From the cell containing the given text, extract its center point as (X, Y) coordinate. 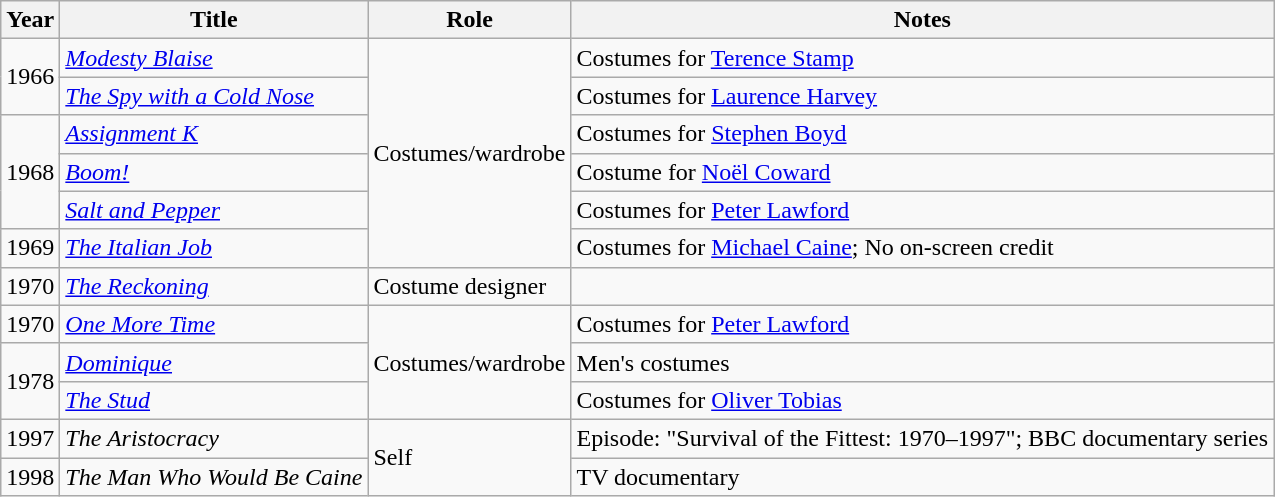
Costumes for Terence Stamp (922, 58)
1978 (30, 381)
1997 (30, 438)
Assignment K (214, 134)
Year (30, 20)
The Stud (214, 400)
Role (470, 20)
TV documentary (922, 477)
Modesty Blaise (214, 58)
The Aristocracy (214, 438)
Costume designer (470, 286)
Costumes for Michael Caine; No on-screen credit (922, 248)
One More Time (214, 324)
Costume for Noël Coward (922, 172)
The Italian Job (214, 248)
Title (214, 20)
Dominique (214, 362)
Men's costumes (922, 362)
Notes (922, 20)
Costumes for Oliver Tobias (922, 400)
The Reckoning (214, 286)
Episode: "Survival of the Fittest: 1970–1997"; BBC documentary series (922, 438)
1966 (30, 77)
Self (470, 457)
Costumes for Stephen Boyd (922, 134)
The Spy with a Cold Nose (214, 96)
1998 (30, 477)
1969 (30, 248)
The Man Who Would Be Caine (214, 477)
1968 (30, 172)
Costumes for Laurence Harvey (922, 96)
Salt and Pepper (214, 210)
Boom! (214, 172)
